Locate the cell with the specified text and output its [X, Y] center coordinate. 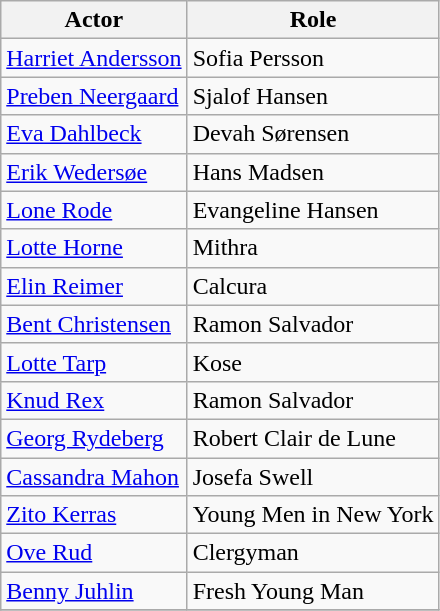
Zito Kerras [94, 515]
Georg Rydeberg [94, 438]
Devah Sørensen [313, 134]
Evangeline Hansen [313, 210]
Calcura [313, 286]
Elin Reimer [94, 286]
Erik Wedersøe [94, 172]
Josefa Swell [313, 477]
Ove Rud [94, 553]
Sjalof Hansen [313, 96]
Clergyman [313, 553]
Lotte Horne [94, 248]
Lone Rode [94, 210]
Young Men in New York [313, 515]
Harriet Andersson [94, 58]
Preben Neergaard [94, 96]
Actor [94, 20]
Kose [313, 362]
Fresh Young Man [313, 591]
Eva Dahlbeck [94, 134]
Robert Clair de Lune [313, 438]
Hans Madsen [313, 172]
Bent Christensen [94, 324]
Cassandra Mahon [94, 477]
Sofia Persson [313, 58]
Benny Juhlin [94, 591]
Knud Rex [94, 400]
Mithra [313, 248]
Lotte Tarp [94, 362]
Role [313, 20]
